From the cell containing the given text, extract its center point as (X, Y) coordinate. 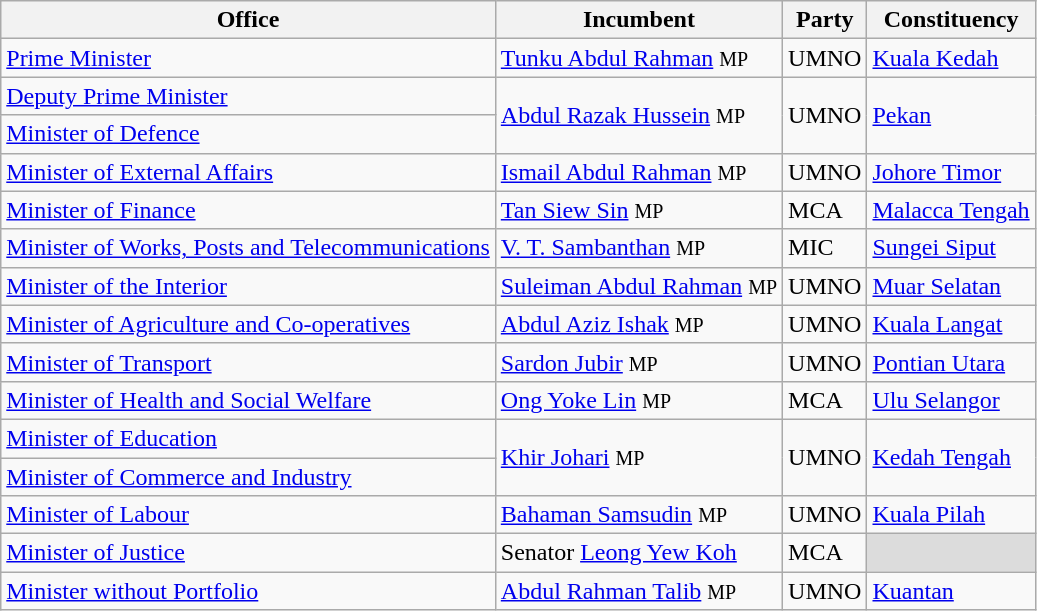
Kedah Tengah (951, 457)
Minister of Finance (248, 210)
Malacca Tengah (951, 210)
Ismail Abdul Rahman MP (638, 172)
Suleiman Abdul Rahman MP (638, 286)
Khir Johari MP (638, 457)
Minister of Works, Posts and Telecommunications (248, 248)
Minister of Commerce and Industry (248, 477)
Senator Leong Yew Koh (638, 553)
Deputy Prime Minister (248, 96)
Abdul Rahman Talib MP (638, 591)
Pekan (951, 115)
Pontian Utara (951, 362)
Minister of the Interior (248, 286)
Sungei Siput (951, 248)
Minister of Transport (248, 362)
MIC (825, 248)
Johore Timor (951, 172)
Constituency (951, 20)
Ong Yoke Lin MP (638, 400)
Ulu Selangor (951, 400)
Tunku Abdul Rahman MP (638, 58)
Bahaman Samsudin MP (638, 515)
Minister of Agriculture and Co-operatives (248, 324)
V. T. Sambanthan MP (638, 248)
Muar Selatan (951, 286)
Minister of Justice (248, 553)
Office (248, 20)
Kuala Langat (951, 324)
Tan Siew Sin MP (638, 210)
Minister of External Affairs (248, 172)
Party (825, 20)
Minister without Portfolio (248, 591)
Kuantan (951, 591)
Minister of Defence (248, 134)
Minister of Labour (248, 515)
Kuala Pilah (951, 515)
Incumbent (638, 20)
Minister of Health and Social Welfare (248, 400)
Sardon Jubir MP (638, 362)
Kuala Kedah (951, 58)
Abdul Aziz Ishak MP (638, 324)
Abdul Razak Hussein MP (638, 115)
Minister of Education (248, 438)
Prime Minister (248, 58)
